Extract the (x, y) coordinate from the center of the cell holding the provided text.  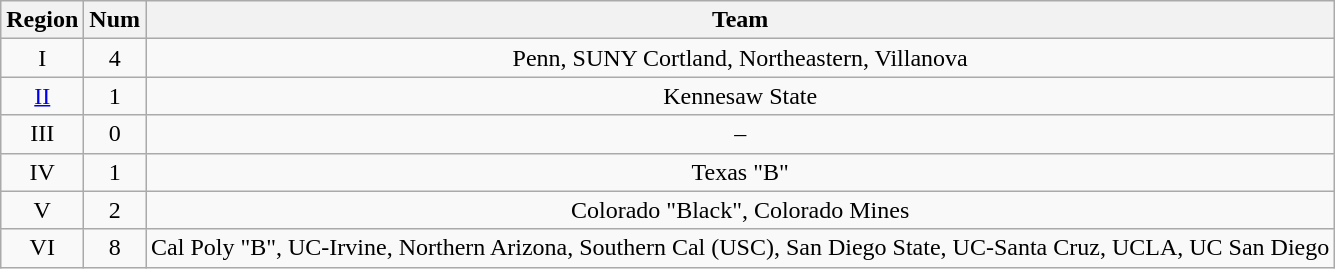
Colorado "Black", Colorado Mines (740, 210)
– (740, 134)
Team (740, 20)
2 (115, 210)
I (42, 58)
Penn, SUNY Cortland, Northeastern, Villanova (740, 58)
III (42, 134)
IV (42, 172)
V (42, 210)
Kennesaw State (740, 96)
Texas "B" (740, 172)
VI (42, 248)
8 (115, 248)
Num (115, 20)
II (42, 96)
0 (115, 134)
Cal Poly "B", UC-Irvine, Northern Arizona, Southern Cal (USC), San Diego State, UC-Santa Cruz, UCLA, UC San Diego (740, 248)
Region (42, 20)
4 (115, 58)
